Search for the cell housing the specified text and yield its (x, y) center coordinate. 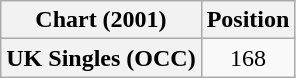
168 (248, 58)
UK Singles (OCC) (101, 58)
Position (248, 20)
Chart (2001) (101, 20)
